Identify which cell holds the provided text, then report its (x, y) central coordinate. 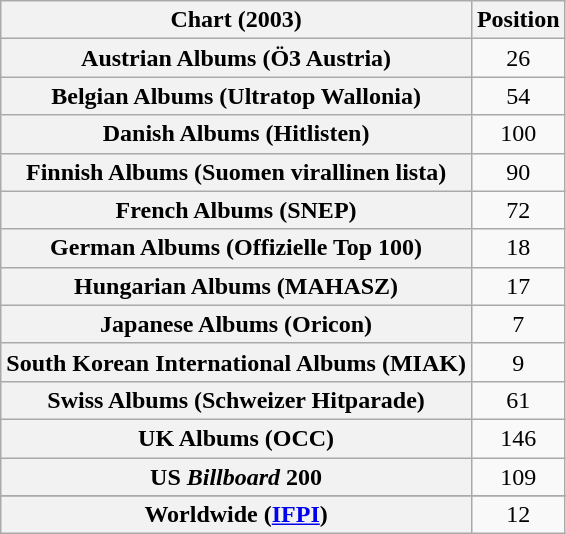
90 (518, 172)
Austrian Albums (Ö3 Austria) (236, 58)
UK Albums (OCC) (236, 438)
Swiss Albums (Schweizer Hitparade) (236, 400)
54 (518, 96)
Chart (2003) (236, 20)
US Billboard 200 (236, 477)
9 (518, 362)
Position (518, 20)
12 (518, 515)
Hungarian Albums (MAHASZ) (236, 286)
18 (518, 248)
French Albums (SNEP) (236, 210)
26 (518, 58)
Belgian Albums (Ultratop Wallonia) (236, 96)
72 (518, 210)
17 (518, 286)
German Albums (Offizielle Top 100) (236, 248)
7 (518, 324)
146 (518, 438)
Danish Albums (Hitlisten) (236, 134)
Worldwide (IFPI) (236, 515)
Japanese Albums (Oricon) (236, 324)
Finnish Albums (Suomen virallinen lista) (236, 172)
61 (518, 400)
South Korean International Albums (MIAK) (236, 362)
100 (518, 134)
109 (518, 477)
